Detect which cell encompasses the target text, then output its [x, y] center coordinate. 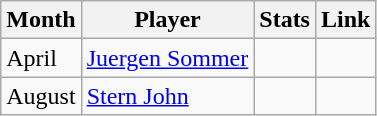
Stern John [168, 96]
Link [345, 20]
Player [168, 20]
Stats [285, 20]
August [41, 96]
Juergen Sommer [168, 58]
Month [41, 20]
April [41, 58]
